Detect which cell encompasses the target text, then output its [X, Y] center coordinate. 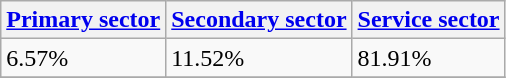
6.57% [84, 58]
Service sector [428, 20]
Primary sector [84, 20]
Secondary sector [259, 20]
11.52% [259, 58]
81.91% [428, 58]
